Return (X, Y) of the center of cell containing provided text 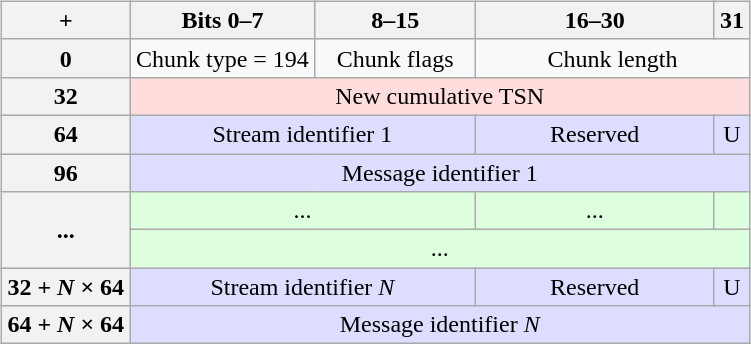
Message identifier N (440, 325)
Message identifier 1 (440, 173)
64 + N × 64 (66, 325)
16–30 (594, 20)
96 (66, 173)
+ (66, 20)
Stream identifier N (302, 287)
New cumulative TSN (440, 96)
Stream identifier 1 (302, 134)
Chunk length (612, 58)
Chunk flags (395, 58)
31 (732, 20)
Bits 0–7 (223, 20)
8–15 (395, 20)
64 (66, 134)
Chunk type = 194 (223, 58)
0 (66, 58)
32 (66, 96)
32 + N × 64 (66, 287)
